For the text-containing cell, return its midpoint in (x, y) coordinate format. 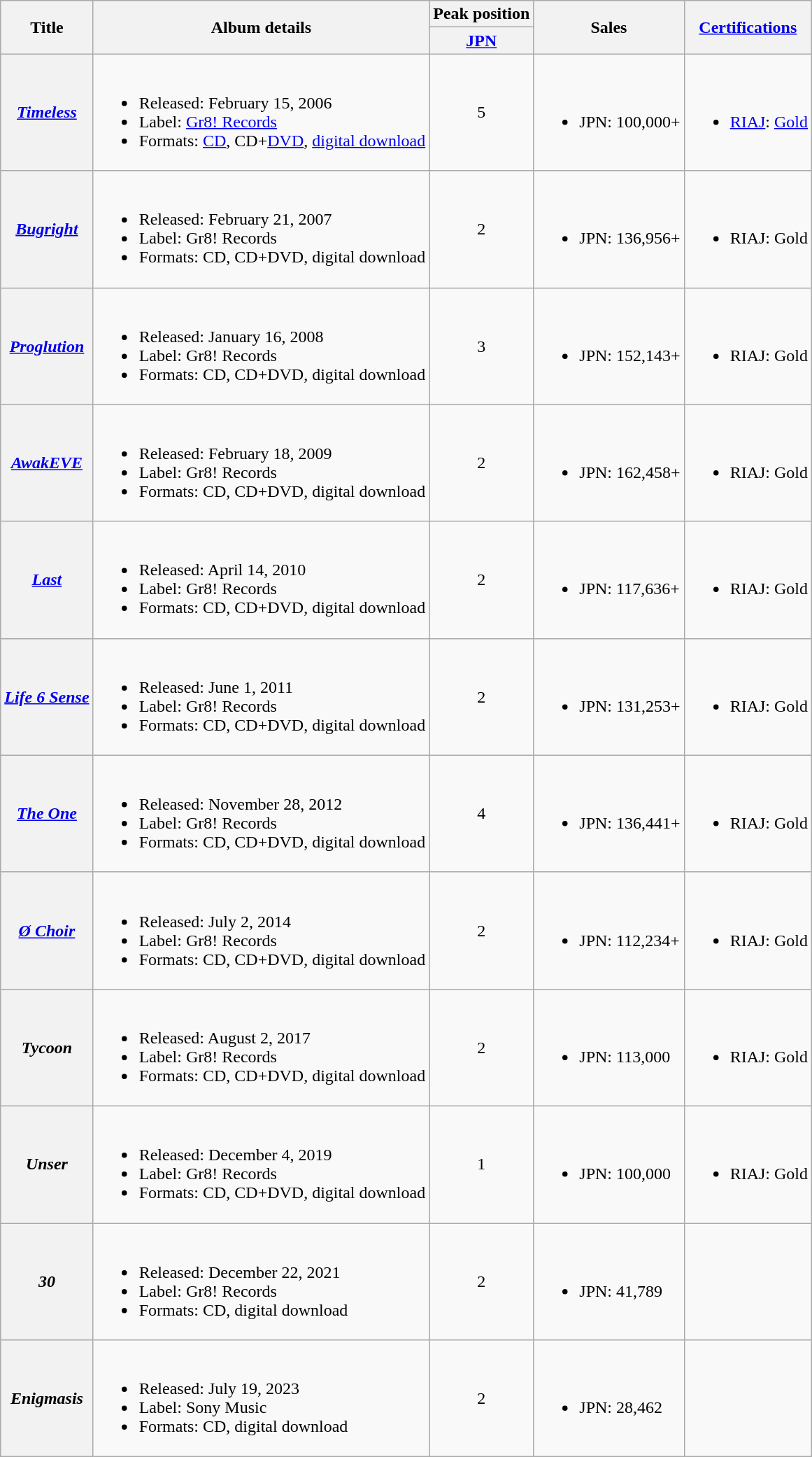
JPN: 28,462 (608, 1398)
5 (481, 112)
Released: January 16, 2008Label: Gr8! RecordsFormats: CD, CD+DVD, digital download (262, 346)
Last (47, 579)
Released: August 2, 2017Label: Gr8! RecordsFormats: CD, CD+DVD, digital download (262, 1047)
JPN (481, 41)
JPN: 100,000 (608, 1164)
AwakEVE (47, 463)
Released: June 1, 2011Label: Gr8! RecordsFormats: CD, CD+DVD, digital download (262, 697)
Unser (47, 1164)
Timeless (47, 112)
JPN: 152,143+ (608, 346)
Released: December 4, 2019Label: Gr8! RecordsFormats: CD, CD+DVD, digital download (262, 1164)
Sales (608, 27)
Tycoon (47, 1047)
Enigmasis (47, 1398)
Title (47, 27)
Released: February 15, 2006Label: Gr8! RecordsFormats: CD, CD+DVD, digital download (262, 112)
Proglution (47, 346)
Certifications (748, 27)
JPN: 162,458+ (608, 463)
Peak position (481, 14)
Released: July 19, 2023Label: Sony MusicFormats: CD, digital download (262, 1398)
Released: November 28, 2012Label: Gr8! RecordsFormats: CD, CD+DVD, digital download (262, 813)
JPN: 41,789 (608, 1282)
Ø Choir (47, 931)
JPN: 136,956+ (608, 230)
Released: July 2, 2014Label: Gr8! RecordsFormats: CD, CD+DVD, digital download (262, 931)
Life 6 Sense (47, 697)
30 (47, 1282)
Album details (262, 27)
JPN: 113,000 (608, 1047)
Released: April 14, 2010Label: Gr8! RecordsFormats: CD, CD+DVD, digital download (262, 579)
Bugright (47, 230)
Released: December 22, 2021Label: Gr8! RecordsFormats: CD, digital download (262, 1282)
JPN: 131,253+ (608, 697)
3 (481, 346)
1 (481, 1164)
The One (47, 813)
JPN: 117,636+ (608, 579)
4 (481, 813)
Released: February 21, 2007Label: Gr8! RecordsFormats: CD, CD+DVD, digital download (262, 230)
JPN: 136,441+ (608, 813)
JPN: 112,234+ (608, 931)
JPN: 100,000+ (608, 112)
Released: February 18, 2009Label: Gr8! RecordsFormats: CD, CD+DVD, digital download (262, 463)
